Find where the given text appears and provide that cell's center as [x, y] coordinate. 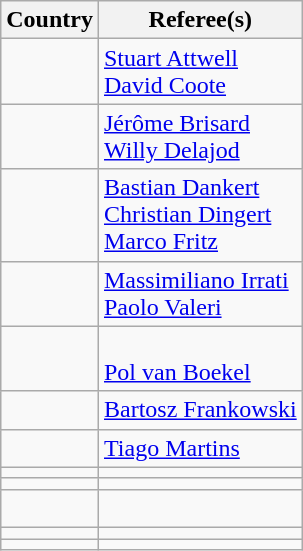
Jérôme BrisardWilly Delajod [200, 136]
Referee(s) [200, 20]
Bastian DankertChristian DingertMarco Fritz [200, 215]
Pol van Boekel [200, 358]
Country [50, 20]
Tiago Martins [200, 448]
Bartosz Frankowski [200, 410]
Massimiliano IrratiPaolo Valeri [200, 294]
Stuart AttwellDavid Coote [200, 72]
